Locate the cell with the specified text and output its (x, y) center coordinate. 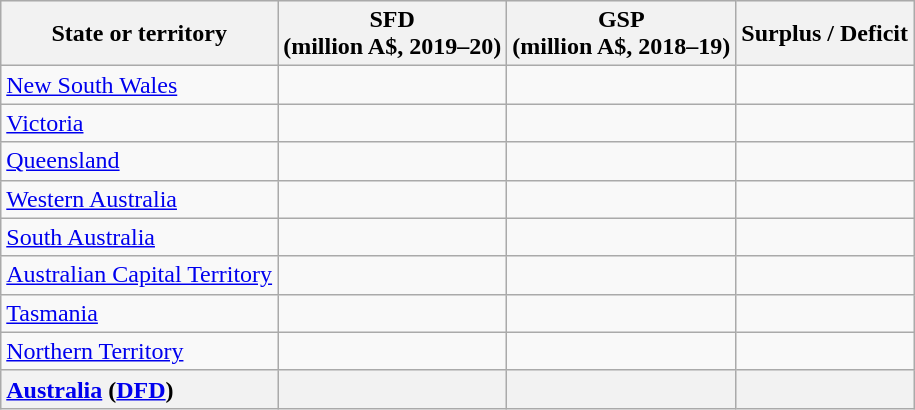
Surplus / Deficit (825, 34)
GSP (million A$, 2018–19) (622, 34)
Tasmania (140, 313)
Australia (DFD) (140, 389)
State or territory (140, 34)
Western Australia (140, 199)
Queensland (140, 161)
Northern Territory (140, 351)
SFD (million A$, 2019–20) (392, 34)
South Australia (140, 237)
Australian Capital Territory (140, 275)
New South Wales (140, 85)
Victoria (140, 123)
